Extract the [X, Y] coordinate from the center of the cell holding the provided text.  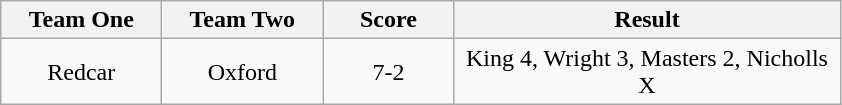
Score [388, 20]
King 4, Wright 3, Masters 2, Nicholls X [647, 72]
Oxford [242, 72]
Result [647, 20]
Team One [82, 20]
Team Two [242, 20]
Redcar [82, 72]
7-2 [388, 72]
